Return the (x, y) coordinate for the center point of the cell that contains the specified text.  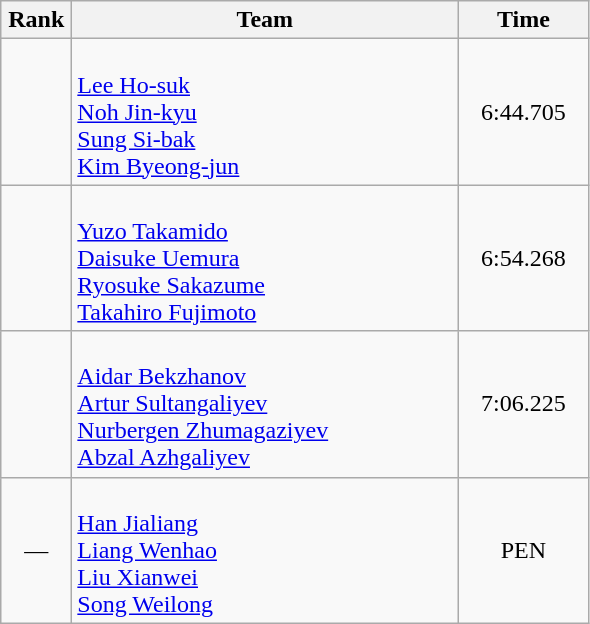
6:54.268 (524, 258)
6:44.705 (524, 112)
7:06.225 (524, 404)
Han JialiangLiang WenhaoLiu XianweiSong Weilong (265, 550)
Lee Ho-sukNoh Jin-kyuSung Si-bakKim Byeong-jun (265, 112)
Team (265, 20)
Yuzo TakamidoDaisuke UemuraRyosuke SakazumeTakahiro Fujimoto (265, 258)
Time (524, 20)
PEN (524, 550)
Rank (36, 20)
Aidar BekzhanovArtur SultangaliyevNurbergen ZhumagaziyevAbzal Azhgaliyev (265, 404)
— (36, 550)
